Extract the (x, y) coordinate from the center of the cell holding the provided text.  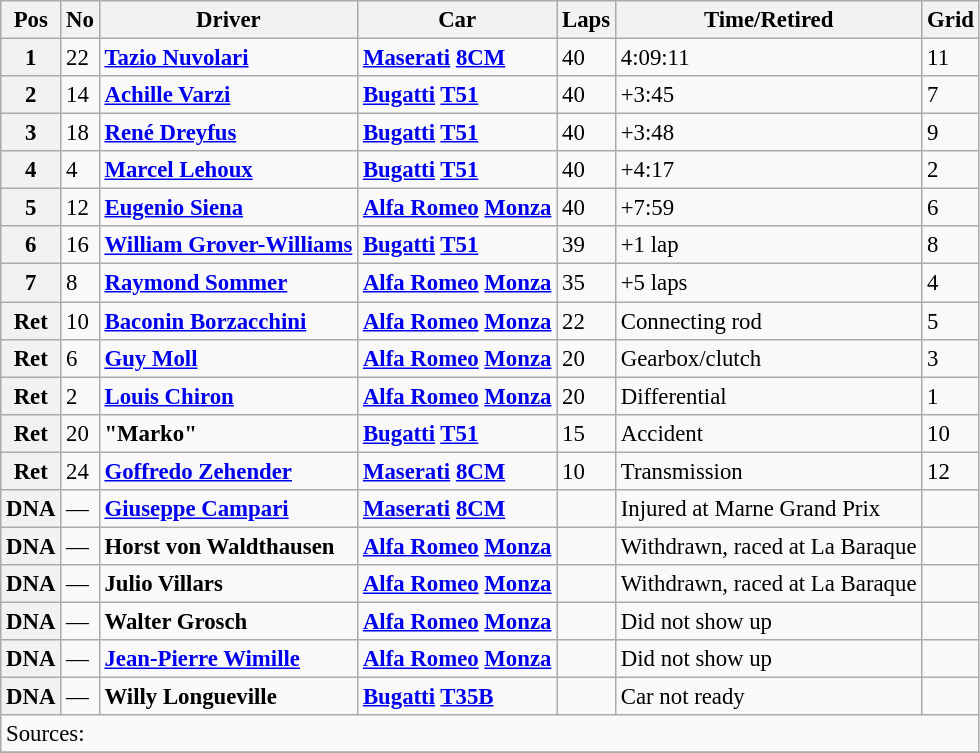
Eugenio Siena (228, 208)
Laps (586, 20)
+7:59 (768, 208)
Driver (228, 20)
René Dreyfus (228, 133)
24 (80, 471)
Accident (768, 433)
+5 laps (768, 283)
35 (586, 283)
Bugatti T35B (458, 697)
Sources: (490, 734)
Willy Longueville (228, 697)
+1 lap (768, 245)
Walter Grosch (228, 621)
Louis Chiron (228, 396)
Transmission (768, 471)
+3:48 (768, 133)
4:09:11 (768, 58)
Grid (950, 20)
Marcel Lehoux (228, 170)
+4:17 (768, 170)
Achille Varzi (228, 95)
Jean-Pierre Wimille (228, 659)
Tazio Nuvolari (228, 58)
+3:45 (768, 95)
Injured at Marne Grand Prix (768, 509)
18 (80, 133)
Time/Retired (768, 20)
Raymond Sommer (228, 283)
9 (950, 133)
Pos (31, 20)
Differential (768, 396)
16 (80, 245)
Julio Villars (228, 584)
No (80, 20)
39 (586, 245)
14 (80, 95)
Connecting rod (768, 321)
Car (458, 20)
11 (950, 58)
Goffredo Zehender (228, 471)
Guy Moll (228, 358)
Baconin Borzacchini (228, 321)
Giuseppe Campari (228, 509)
Car not ready (768, 697)
"Marko" (228, 433)
Horst von Waldthausen (228, 546)
15 (586, 433)
William Grover-Williams (228, 245)
Gearbox/clutch (768, 358)
